From the cell containing the given text, extract its center point as [x, y] coordinate. 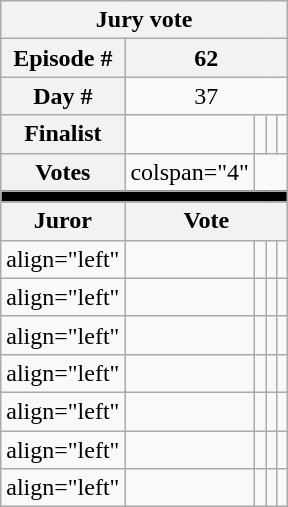
62 [206, 58]
Votes [63, 172]
colspan="4" [190, 172]
Finalist [63, 134]
Day # [63, 96]
Juror [63, 221]
37 [206, 96]
Episode # [63, 58]
Jury vote [144, 20]
Vote [206, 221]
